Search for the cell housing the specified text and yield its (X, Y) center coordinate. 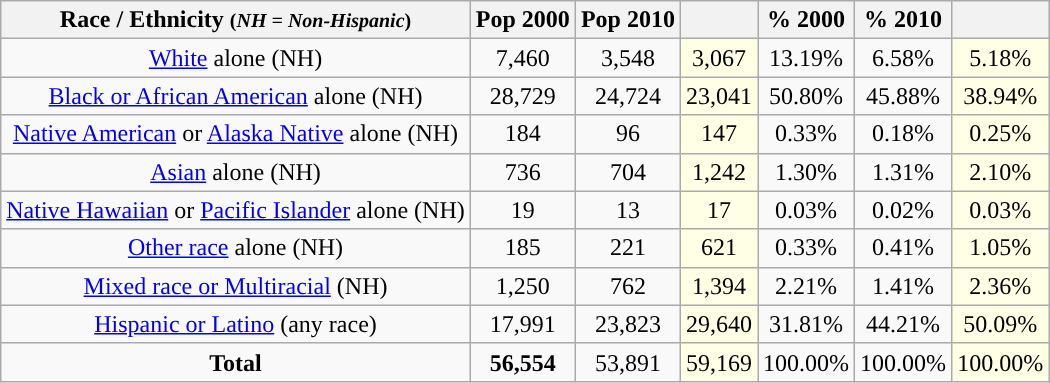
50.80% (806, 96)
% 2000 (806, 20)
1.30% (806, 172)
13 (628, 210)
White alone (NH) (236, 58)
147 (718, 134)
53,891 (628, 362)
2.10% (1000, 172)
50.09% (1000, 324)
23,041 (718, 96)
0.25% (1000, 134)
31.81% (806, 324)
2.21% (806, 286)
185 (522, 248)
0.02% (904, 210)
Total (236, 362)
29,640 (718, 324)
56,554 (522, 362)
Native American or Alaska Native alone (NH) (236, 134)
621 (718, 248)
0.18% (904, 134)
762 (628, 286)
3,548 (628, 58)
2.36% (1000, 286)
704 (628, 172)
184 (522, 134)
19 (522, 210)
Asian alone (NH) (236, 172)
17,991 (522, 324)
Black or African American alone (NH) (236, 96)
Other race alone (NH) (236, 248)
Pop 2010 (628, 20)
1,394 (718, 286)
0.41% (904, 248)
221 (628, 248)
24,724 (628, 96)
28,729 (522, 96)
13.19% (806, 58)
5.18% (1000, 58)
59,169 (718, 362)
44.21% (904, 324)
1.05% (1000, 248)
1.41% (904, 286)
23,823 (628, 324)
6.58% (904, 58)
Pop 2000 (522, 20)
17 (718, 210)
Mixed race or Multiracial (NH) (236, 286)
% 2010 (904, 20)
38.94% (1000, 96)
Hispanic or Latino (any race) (236, 324)
1,242 (718, 172)
45.88% (904, 96)
736 (522, 172)
96 (628, 134)
1,250 (522, 286)
1.31% (904, 172)
7,460 (522, 58)
3,067 (718, 58)
Native Hawaiian or Pacific Islander alone (NH) (236, 210)
Race / Ethnicity (NH = Non-Hispanic) (236, 20)
